Capture the cell that displays the provided text and extract its (X, Y) central coordinate. 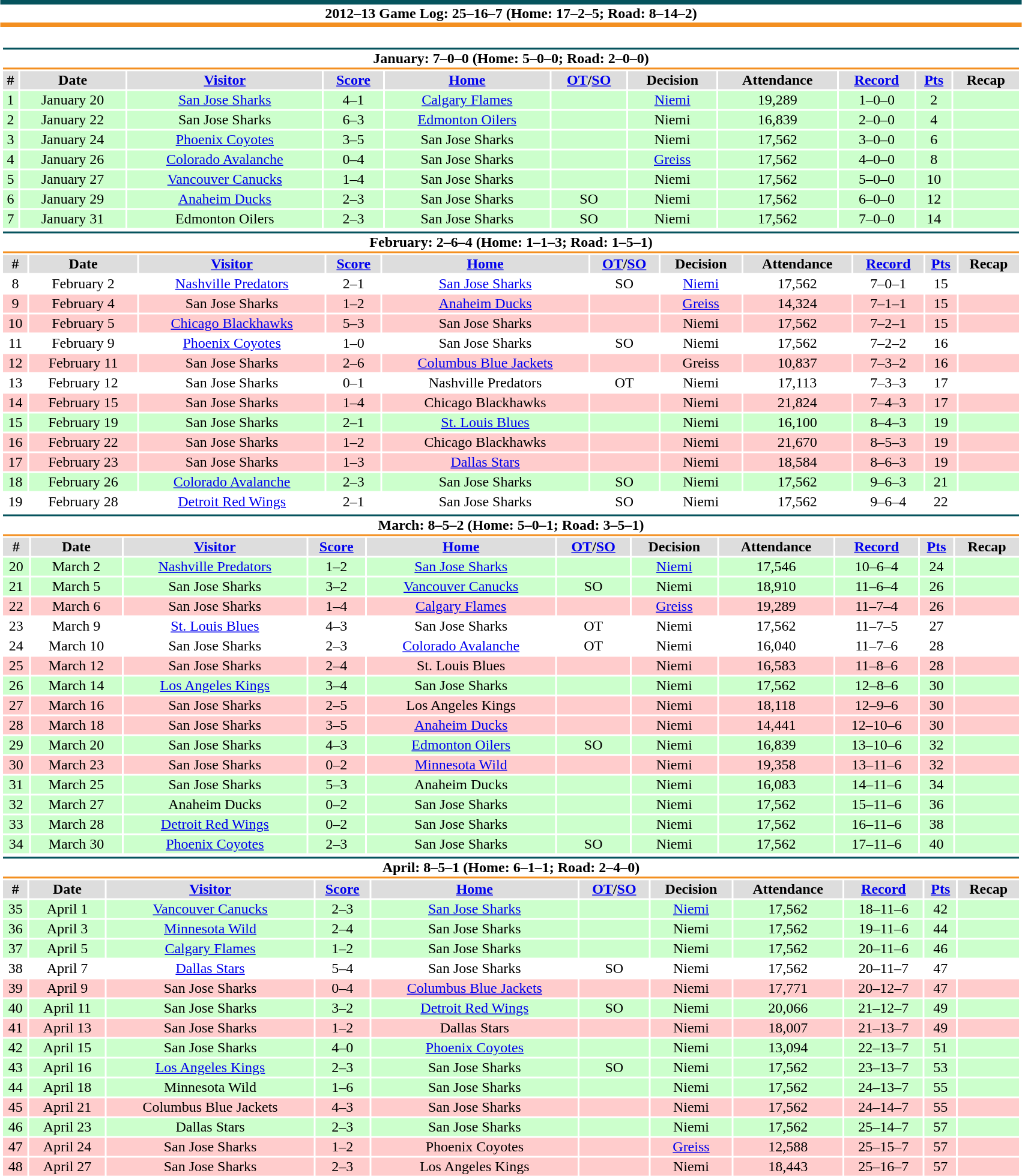
April 9 (67, 988)
14,441 (776, 725)
April 24 (67, 1147)
February 9 (83, 343)
9 (15, 303)
April 21 (67, 1107)
24–13–7 (884, 1088)
11–7–5 (877, 626)
March 23 (76, 765)
17,771 (788, 988)
37 (16, 948)
20–11–6 (884, 948)
17,546 (776, 566)
18,910 (776, 587)
11–8–6 (877, 666)
20,066 (788, 1008)
March 16 (76, 706)
March 30 (76, 844)
13,094 (788, 1048)
19,358 (776, 765)
12–10–6 (877, 725)
5–4 (342, 969)
April 27 (67, 1167)
January 27 (73, 180)
25 (16, 666)
51 (940, 1048)
11–7–4 (877, 606)
48 (16, 1167)
March 10 (76, 646)
7–1–1 (889, 303)
March 20 (76, 745)
March 12 (76, 666)
6–0–0 (877, 199)
April 1 (67, 909)
17,113 (797, 383)
February 4 (83, 303)
February 11 (83, 363)
8–5–3 (889, 443)
February 28 (83, 502)
March 5 (76, 587)
12,588 (788, 1147)
11–7–6 (877, 646)
18,443 (788, 1167)
35 (16, 909)
2–6 (354, 363)
13–11–6 (877, 765)
February 19 (83, 422)
18 (15, 482)
January 29 (73, 199)
January: 7–0–0 (Home: 5–0–0; Road: 2–0–0) (510, 59)
February 12 (83, 383)
April 5 (67, 948)
2012–13 Game Log: 25–16–7 (Home: 17–2–5; Road: 8–14–2) (511, 13)
21,824 (797, 403)
March 25 (76, 785)
33 (16, 825)
3 (11, 140)
7–0–0 (877, 219)
March 28 (76, 825)
16,100 (797, 422)
5–0–0 (877, 180)
21–12–7 (884, 1008)
10,837 (797, 363)
9–6–3 (889, 482)
7–3–3 (889, 383)
7–0–1 (889, 284)
19–11–6 (884, 929)
February 26 (83, 482)
April 3 (67, 929)
April 15 (67, 1048)
7 (11, 219)
22–13–7 (884, 1048)
April 18 (67, 1088)
9–6–4 (889, 502)
April: 8–5–1 (Home: 6–1–1; Road: 2–4–0) (510, 867)
11 (15, 343)
5 (11, 180)
45 (16, 1107)
14–11–6 (877, 785)
1 (11, 100)
14,324 (797, 303)
February 2 (83, 284)
17–11–6 (877, 844)
February: 2–6–4 (Home: 1–1–3; Road: 1–5–1) (510, 243)
41 (16, 1028)
March 14 (76, 685)
7–3–2 (889, 363)
7–2–1 (889, 324)
43 (16, 1067)
20–12–7 (884, 988)
April 7 (67, 969)
11–6–4 (877, 587)
3–0–0 (877, 140)
23 (16, 626)
12–8–6 (877, 685)
12–9–6 (877, 706)
January 22 (73, 120)
February 5 (83, 324)
8–6–3 (889, 462)
23–13–7 (884, 1067)
4–0 (342, 1048)
March 9 (76, 626)
January 26 (73, 159)
February 23 (83, 462)
March 2 (76, 566)
16,583 (776, 666)
January 20 (73, 100)
16,040 (776, 646)
2–5 (336, 706)
April 13 (67, 1028)
4–1 (353, 100)
1–3 (354, 462)
20–11–7 (884, 969)
21–13–7 (884, 1028)
February 22 (83, 443)
4–0–0 (877, 159)
2–0–0 (877, 120)
39 (16, 988)
7–2–2 (889, 343)
18,118 (776, 706)
7–4–3 (889, 403)
20 (16, 566)
8–4–3 (889, 422)
25–16–7 (884, 1167)
13 (15, 383)
29 (16, 745)
31 (16, 785)
February 15 (83, 403)
15–11–6 (877, 804)
53 (940, 1067)
March 27 (76, 804)
24–14–7 (884, 1107)
April 23 (67, 1127)
1–0 (354, 343)
1–6 (342, 1088)
6–3 (353, 120)
April 16 (67, 1067)
January 31 (73, 219)
1–0–0 (877, 100)
10–6–4 (877, 566)
13–10–6 (877, 745)
0–1 (354, 383)
18–11–6 (884, 909)
18,584 (797, 462)
16–11–6 (877, 825)
21,670 (797, 443)
March: 8–5–2 (Home: 5–0–1; Road: 3–5–1) (510, 525)
January 24 (73, 140)
March 6 (76, 606)
25–15–7 (884, 1147)
25–14–7 (884, 1127)
April 11 (67, 1008)
3–4 (336, 685)
18,007 (788, 1028)
16,083 (776, 785)
March 18 (76, 725)
